Detect which cell encompasses the target text, then output its (X, Y) center coordinate. 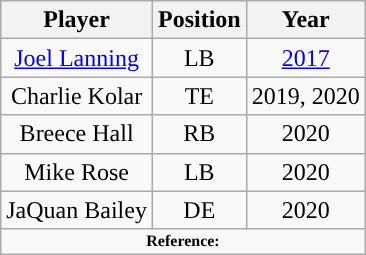
Year (306, 20)
Mike Rose (77, 172)
2019, 2020 (306, 96)
2017 (306, 58)
JaQuan Bailey (77, 210)
RB (199, 134)
TE (199, 96)
Player (77, 20)
Position (199, 20)
Charlie Kolar (77, 96)
DE (199, 210)
Reference: (183, 241)
Breece Hall (77, 134)
Joel Lanning (77, 58)
